Extract the (X, Y) coordinate from the center of the cell holding the provided text.  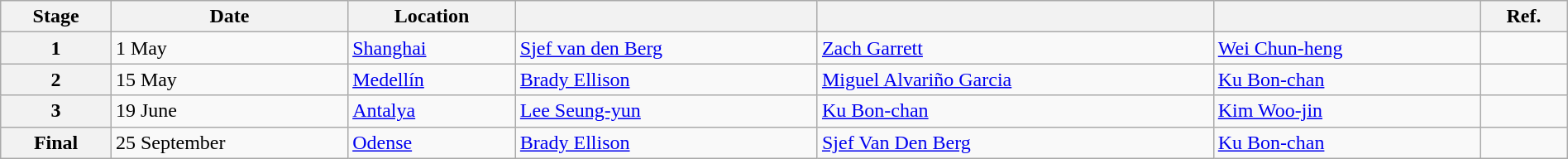
Date (229, 17)
Wei Chun-heng (1346, 48)
Medellín (432, 79)
Odense (432, 142)
Location (432, 17)
Sjef Van Den Berg (1016, 142)
Antalya (432, 111)
25 September (229, 142)
Zach Garrett (1016, 48)
1 May (229, 48)
Final (56, 142)
19 June (229, 111)
Miguel Alvariño Garcia (1016, 79)
Shanghai (432, 48)
1 (56, 48)
Lee Seung-yun (667, 111)
Stage (56, 17)
15 May (229, 79)
2 (56, 79)
Sjef van den Berg (667, 48)
3 (56, 111)
Kim Woo-jin (1346, 111)
Ref. (1524, 17)
